Detect which cell encompasses the target text, then output its (x, y) center coordinate. 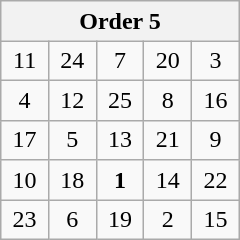
2 (168, 220)
19 (120, 220)
5 (72, 140)
3 (216, 60)
21 (168, 140)
25 (120, 100)
9 (216, 140)
Order 5 (120, 21)
4 (25, 100)
11 (25, 60)
20 (168, 60)
15 (216, 220)
14 (168, 180)
22 (216, 180)
23 (25, 220)
10 (25, 180)
6 (72, 220)
17 (25, 140)
13 (120, 140)
1 (120, 180)
8 (168, 100)
24 (72, 60)
16 (216, 100)
18 (72, 180)
12 (72, 100)
7 (120, 60)
